From the cell containing the given text, extract its center point as [X, Y] coordinate. 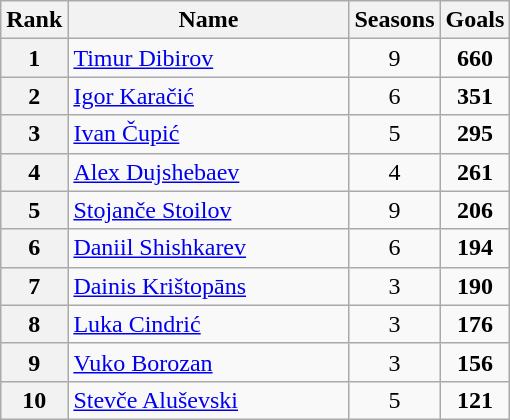
Stojanče Stoilov [208, 210]
Ivan Čupić [208, 134]
1 [34, 58]
176 [475, 324]
295 [475, 134]
Vuko Borozan [208, 362]
Name [208, 20]
2 [34, 96]
7 [34, 286]
Alex Dujshebaev [208, 172]
Goals [475, 20]
Daniil Shishkarev [208, 248]
Luka Cindrić [208, 324]
156 [475, 362]
261 [475, 172]
194 [475, 248]
Timur Dibirov [208, 58]
121 [475, 400]
Seasons [394, 20]
190 [475, 286]
660 [475, 58]
206 [475, 210]
351 [475, 96]
Rank [34, 20]
Dainis Krištopāns [208, 286]
Stevče Aluševski [208, 400]
Igor Karačić [208, 96]
10 [34, 400]
8 [34, 324]
